Return [x, y] of the center of cell containing provided text 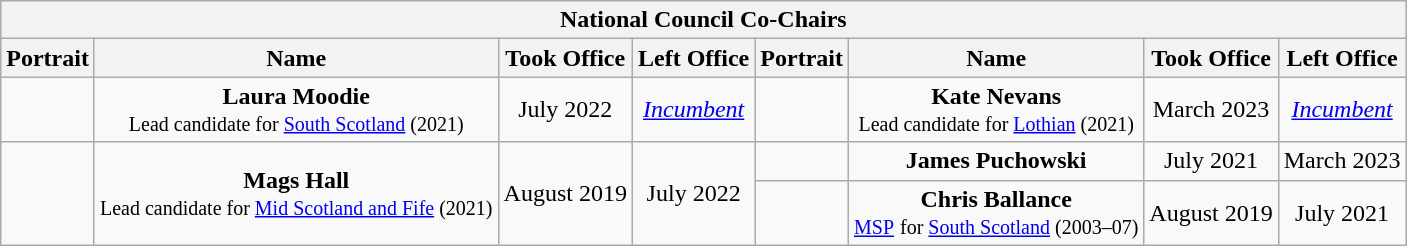
James Puchowski [996, 161]
Chris BallanceMSP for South Scotland (2003–07) [996, 212]
Mags HallLead candidate for Mid Scotland and Fife (2021) [296, 194]
Laura MoodieLead candidate for South Scotland (2021) [296, 110]
Kate NevansLead candidate for Lothian (2021) [996, 110]
National Council Co-Chairs [704, 20]
